Pinpoint the cell where the given text exists, returning its (x, y) midpoint coordinate. 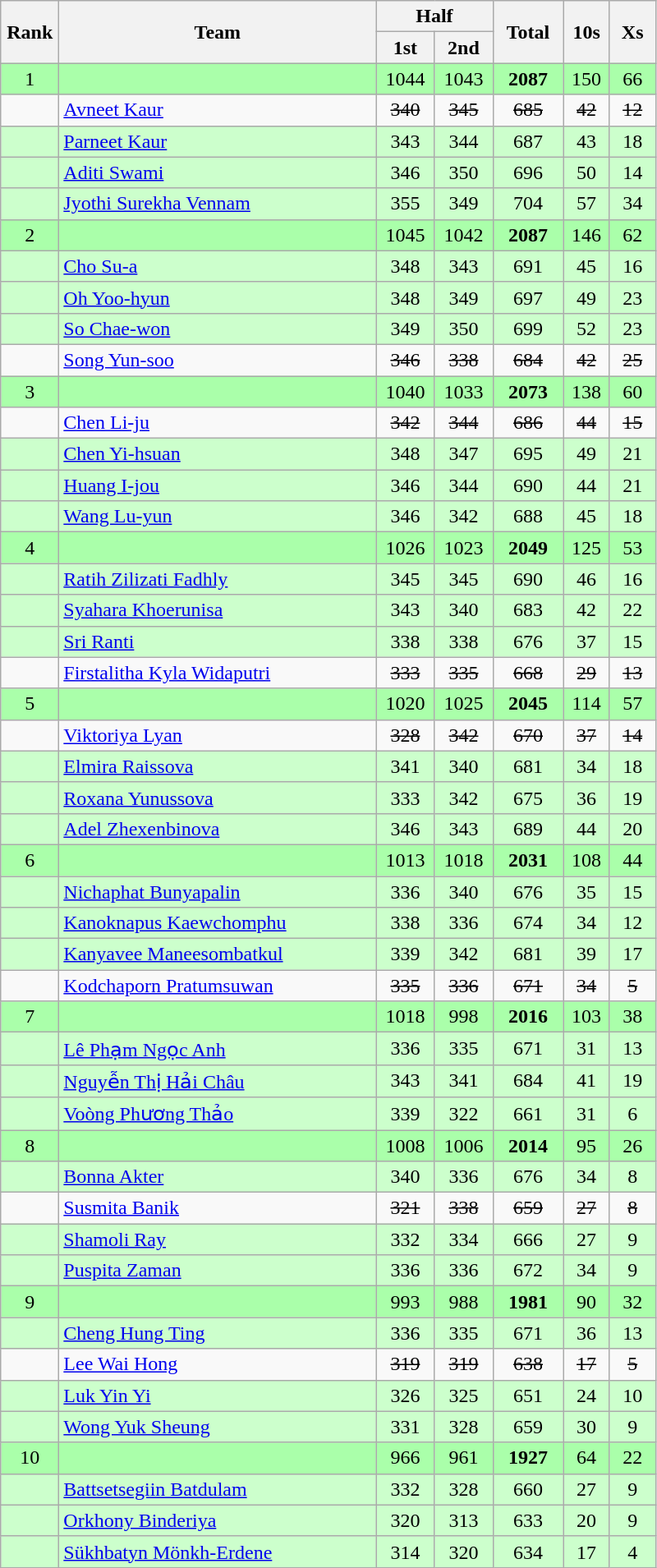
Total (528, 32)
651 (528, 1396)
1042 (463, 235)
661 (528, 1114)
666 (528, 1239)
103 (586, 1017)
1st (406, 48)
697 (528, 297)
Elmira Raissova (218, 766)
1025 (463, 704)
Battsetsegiin Batdulam (218, 1489)
41 (586, 1081)
1013 (406, 860)
691 (528, 266)
108 (586, 860)
1043 (463, 79)
Kanyavee Maneesombatkul (218, 954)
38 (632, 1017)
2016 (528, 1017)
331 (406, 1427)
988 (463, 1302)
638 (528, 1364)
66 (632, 79)
Oh Yoo-hyun (218, 297)
Chen Li-ju (218, 423)
150 (586, 79)
114 (586, 704)
29 (586, 673)
35 (586, 891)
Firstalitha Kyla Widaputri (218, 673)
355 (406, 204)
2 (30, 235)
314 (406, 1552)
39 (586, 954)
1020 (406, 704)
43 (586, 141)
675 (528, 798)
60 (632, 392)
46 (586, 579)
Aditi Swami (218, 172)
633 (528, 1520)
1006 (463, 1146)
Lê Phạm Ngọc Anh (218, 1049)
Shamoli Ray (218, 1239)
52 (586, 329)
Puspita Zaman (218, 1271)
53 (632, 548)
Lee Wai Hong (218, 1364)
966 (406, 1458)
Ratih Zilizati Fadhly (218, 579)
Chen Yi-hsuan (218, 454)
1033 (463, 392)
347 (463, 454)
Sükhbatyn Mönkh-Erdene (218, 1552)
Rank (30, 32)
Nguyễn Thị Hải Châu (218, 1081)
Viktoriya Lyan (218, 735)
125 (586, 548)
3 (30, 392)
10s (586, 32)
Kodchaporn Pratumsuwan (218, 986)
2045 (528, 704)
674 (528, 923)
Nichaphat Bunyapalin (218, 891)
322 (463, 1114)
Parneet Kaur (218, 141)
1981 (528, 1302)
326 (406, 1396)
685 (528, 110)
696 (528, 172)
146 (586, 235)
1927 (528, 1458)
961 (463, 1458)
1 (30, 79)
Avneet Kaur (218, 110)
Syahara Khoerunisa (218, 610)
Sri Ranti (218, 641)
24 (586, 1396)
64 (586, 1458)
668 (528, 673)
2nd (463, 48)
1026 (406, 548)
Song Yun-soo (218, 360)
695 (528, 454)
687 (528, 141)
26 (632, 1146)
704 (528, 204)
32 (632, 1302)
2014 (528, 1146)
993 (406, 1302)
634 (528, 1552)
25 (632, 360)
Jyothi Surekha Vennam (218, 204)
Voòng Phương Thảo (218, 1114)
Huang I-jou (218, 485)
Susmita Banik (218, 1208)
Bonna Akter (218, 1177)
1045 (406, 235)
334 (463, 1239)
660 (528, 1489)
30 (586, 1427)
325 (463, 1396)
Luk Yin Yi (218, 1396)
Adel Zhexenbinova (218, 829)
688 (528, 517)
Kanoknapus Kaewchomphu (218, 923)
2031 (528, 860)
313 (463, 1520)
1040 (406, 392)
Wong Yuk Sheung (218, 1427)
Team (218, 32)
1008 (406, 1146)
Cho Su-a (218, 266)
7 (30, 1017)
683 (528, 610)
Wang Lu-yun (218, 517)
Half (434, 16)
1044 (406, 79)
Roxana Yunussova (218, 798)
90 (586, 1302)
62 (632, 235)
50 (586, 172)
Xs (632, 32)
670 (528, 735)
699 (528, 329)
689 (528, 829)
686 (528, 423)
672 (528, 1271)
Cheng Hung Ting (218, 1333)
Orkhony Binderiya (218, 1520)
So Chae-won (218, 329)
95 (586, 1146)
2049 (528, 548)
998 (463, 1017)
138 (586, 392)
1023 (463, 548)
2073 (528, 392)
321 (406, 1208)
